Extract the (x, y) coordinate from the center of the cell holding the provided text.  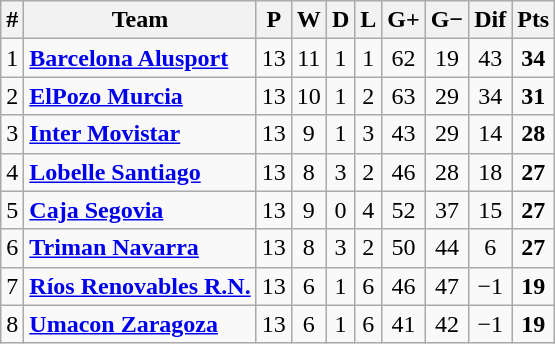
0 (340, 210)
Lobelle Santiago (140, 172)
Umacon Zaragoza (140, 324)
15 (490, 210)
D (340, 20)
18 (490, 172)
Caja Segovia (140, 210)
63 (404, 96)
Triman Navarra (140, 248)
Team (140, 20)
Barcelona Alusport (140, 58)
62 (404, 58)
G+ (404, 20)
41 (404, 324)
52 (404, 210)
Inter Movistar (140, 134)
P (274, 20)
11 (308, 58)
50 (404, 248)
31 (534, 96)
Pts (534, 20)
10 (308, 96)
37 (446, 210)
5 (12, 210)
42 (446, 324)
47 (446, 286)
ElPozo Murcia (140, 96)
14 (490, 134)
# (12, 20)
Dif (490, 20)
Ríos Renovables R.N. (140, 286)
W (308, 20)
G− (446, 20)
7 (12, 286)
44 (446, 248)
L (368, 20)
